Return the [X, Y] coordinate for the center point of the cell that contains the specified text.  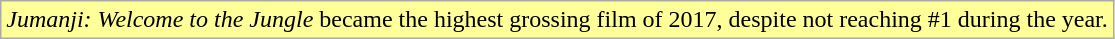
Jumanji: Welcome to the Jungle became the highest grossing film of 2017, despite not reaching #1 during the year. [558, 20]
